Scan for the cell matching the given text and deliver its [x, y] coordinate at center. 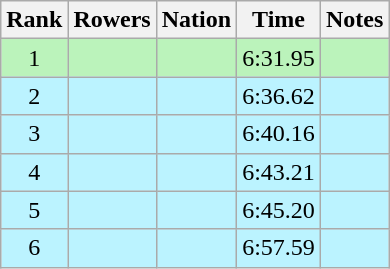
6:40.16 [279, 134]
2 [34, 96]
Rank [34, 20]
5 [34, 210]
1 [34, 58]
6:31.95 [279, 58]
Time [279, 20]
4 [34, 172]
Nation [196, 20]
6:36.62 [279, 96]
6:45.20 [279, 210]
6:57.59 [279, 248]
6 [34, 248]
6:43.21 [279, 172]
Notes [354, 20]
3 [34, 134]
Rowers [112, 20]
